Return the (x, y) coordinate for the center point of the cell that contains the specified text.  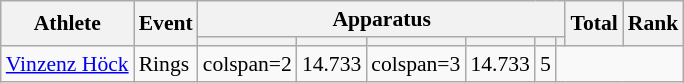
colspan=2 (248, 64)
5 (546, 64)
Total (594, 24)
Rings (166, 64)
Apparatus (382, 19)
Rank (654, 24)
Athlete (68, 24)
Vinzenz Höck (68, 64)
colspan=3 (416, 64)
Event (166, 24)
